Return the (x, y) coordinate for the center point of the cell that contains the specified text.  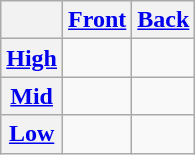
High (32, 58)
Low (32, 134)
Back (164, 20)
Front (98, 20)
Mid (32, 96)
